Find where the given text appears and provide that cell's center as (x, y) coordinate. 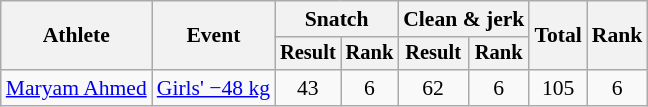
Clean & jerk (464, 19)
105 (558, 88)
Snatch (336, 19)
Girls' −48 kg (214, 88)
43 (308, 88)
Athlete (76, 36)
Event (214, 36)
62 (433, 88)
Total (558, 36)
Maryam Ahmed (76, 88)
